Detect which cell encompasses the target text, then output its [x, y] center coordinate. 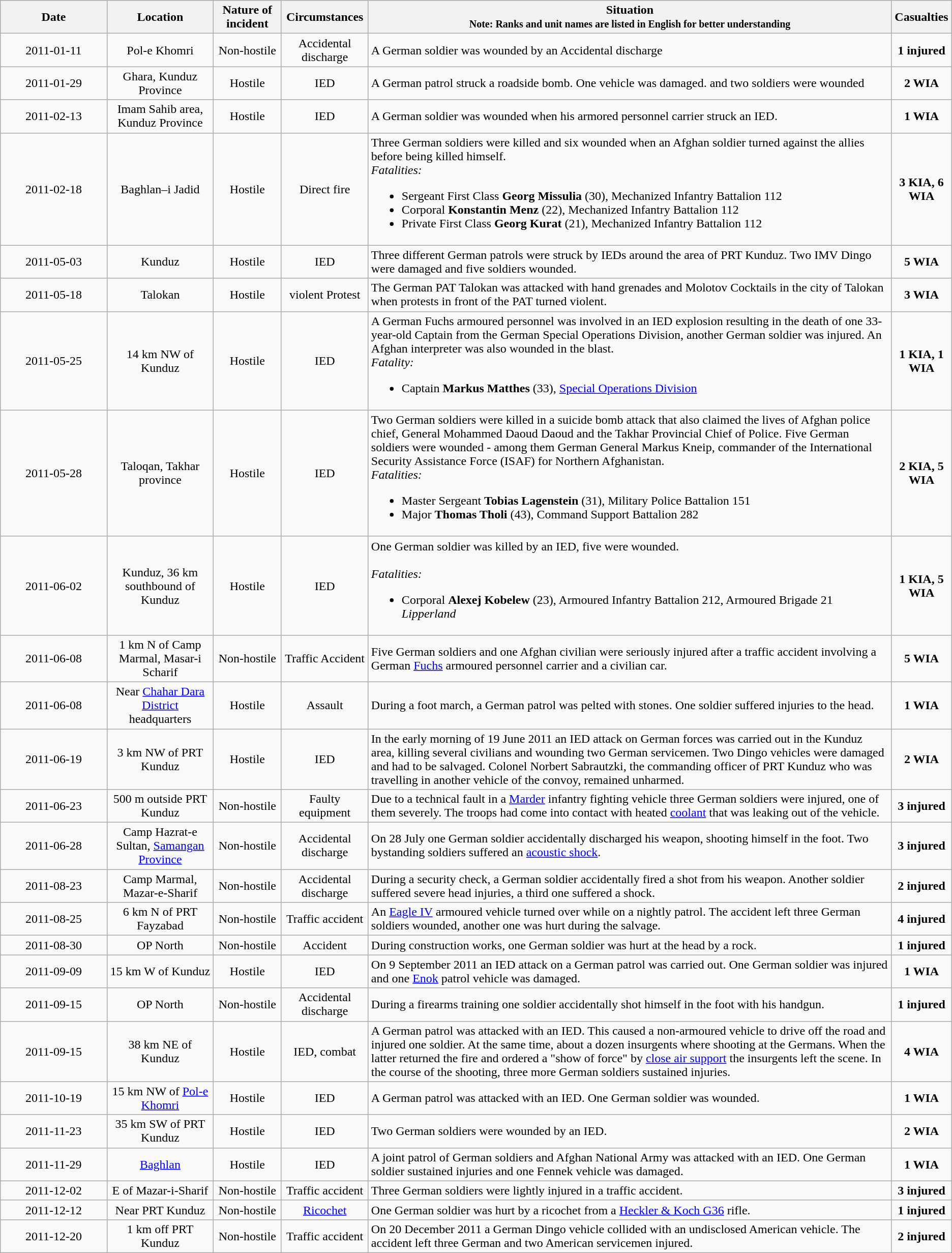
Ghara, Kunduz Province [160, 83]
2011-12-02 [54, 1190]
Three different German patrols were struck by IEDs around the area of PRT Kunduz. Two IMV Dingo were damaged and five soldiers wounded. [630, 261]
2011-05-28 [54, 473]
35 km SW of PRT Kunduz [160, 1131]
Near Chahar Dara District headquarters [160, 705]
6 km N of PRT Fayzabad [160, 919]
2011-01-29 [54, 83]
15 km NW of Pol-e Khomri [160, 1098]
Accident [324, 945]
Near PRT Kunduz [160, 1210]
2011-05-25 [54, 361]
4 injured [921, 919]
Kunduz, 36 km southbound of Kunduz [160, 586]
A German soldier was wounded when his armored personnel carrier struck an IED. [630, 116]
2011-06-23 [54, 806]
15 km W of Kunduz [160, 972]
IED, combat [324, 1051]
2 KIA, 5 WIA [921, 473]
2011-08-30 [54, 945]
Imam Sahib area, Kunduz Province [160, 116]
During a firearms training one soldier accidentally shot himself in the foot with his handgun. [630, 1004]
2011-08-25 [54, 919]
2011-06-28 [54, 846]
2011-01-11 [54, 50]
38 km NE of Kunduz [160, 1051]
Talokan [160, 295]
Two German soldiers were wounded by an IED. [630, 1131]
1 KIA, 1 WIA [921, 361]
One German soldier was hurt by a ricochet from a Heckler & Koch G36 rifle. [630, 1210]
3 km NW of PRT Kunduz [160, 759]
2011-10-19 [54, 1098]
Circumstances [324, 17]
2011-05-03 [54, 261]
2011-09-09 [54, 972]
1 km off PRT Kunduz [160, 1236]
A German patrol was attacked with an IED. One German soldier was wounded. [630, 1098]
4 WIA [921, 1051]
2011-12-12 [54, 1210]
2011-02-13 [54, 116]
2011-11-29 [54, 1164]
2011-02-18 [54, 189]
2011-05-18 [54, 295]
During construction works, one German soldier was hurt at the head by a rock. [630, 945]
Three German soldiers were lightly injured in a traffic accident. [630, 1190]
Assault [324, 705]
2011-06-02 [54, 586]
1 km N of Camp Marmal, Masar-i Scharif [160, 658]
Direct fire [324, 189]
During a foot march, a German patrol was pelted with stones. One soldier suffered injuries to the head. [630, 705]
Date [54, 17]
14 km NW of Kunduz [160, 361]
2011-11-23 [54, 1131]
3 WIA [921, 295]
The German PAT Talokan was attacked with hand grenades and Molotov Cocktails in the city of Talokan when protests in front of the PAT turned violent. [630, 295]
Taloqan, Takhar province [160, 473]
A German patrol struck a roadside bomb. One vehicle was damaged. and two soldiers were wounded [630, 83]
E of Mazar-i-Sharif [160, 1190]
Casualties [921, 17]
Kunduz [160, 261]
Faulty equipment [324, 806]
Baghlan–i Jadid [160, 189]
On 9 September 2011 an IED attack on a German patrol was carried out. One German soldier was injured and one Enok patrol vehicle was damaged. [630, 972]
Ricochet [324, 1210]
Nature of incident [247, 17]
A German soldier was wounded by an Accidental discharge [630, 50]
3 KIA, 6 WIA [921, 189]
Pol-e Khomri [160, 50]
Camp Marmal, Mazar-e-Sharif [160, 886]
2011-08-23 [54, 886]
SituationNote: Ranks and unit names are listed in English for better understanding [630, 17]
Traffic Accident [324, 658]
violent Protest [324, 295]
Camp Hazrat-e Sultan, Samangan Province [160, 846]
2011-12-20 [54, 1236]
500 m outside PRT Kunduz [160, 806]
Location [160, 17]
1 KIA, 5 WIA [921, 586]
On 28 July one German soldier accidentally discharged his weapon, shooting himself in the foot. Two bystanding soldiers suffered an acoustic shock. [630, 846]
2011-06-19 [54, 759]
Baghlan [160, 1164]
